Detect which cell encompasses the target text, then output its [X, Y] center coordinate. 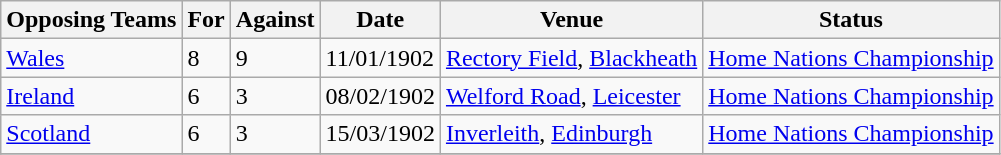
Venue [571, 20]
Inverleith, Edinburgh [571, 134]
15/03/1902 [380, 134]
Welford Road, Leicester [571, 96]
Wales [92, 58]
Rectory Field, Blackheath [571, 58]
Against [275, 20]
Ireland [92, 96]
For [206, 20]
Opposing Teams [92, 20]
11/01/1902 [380, 58]
9 [275, 58]
Status [851, 20]
8 [206, 58]
08/02/1902 [380, 96]
Date [380, 20]
Scotland [92, 134]
